Determine the [X, Y] coordinate at the center of the cell enclosing the given text.  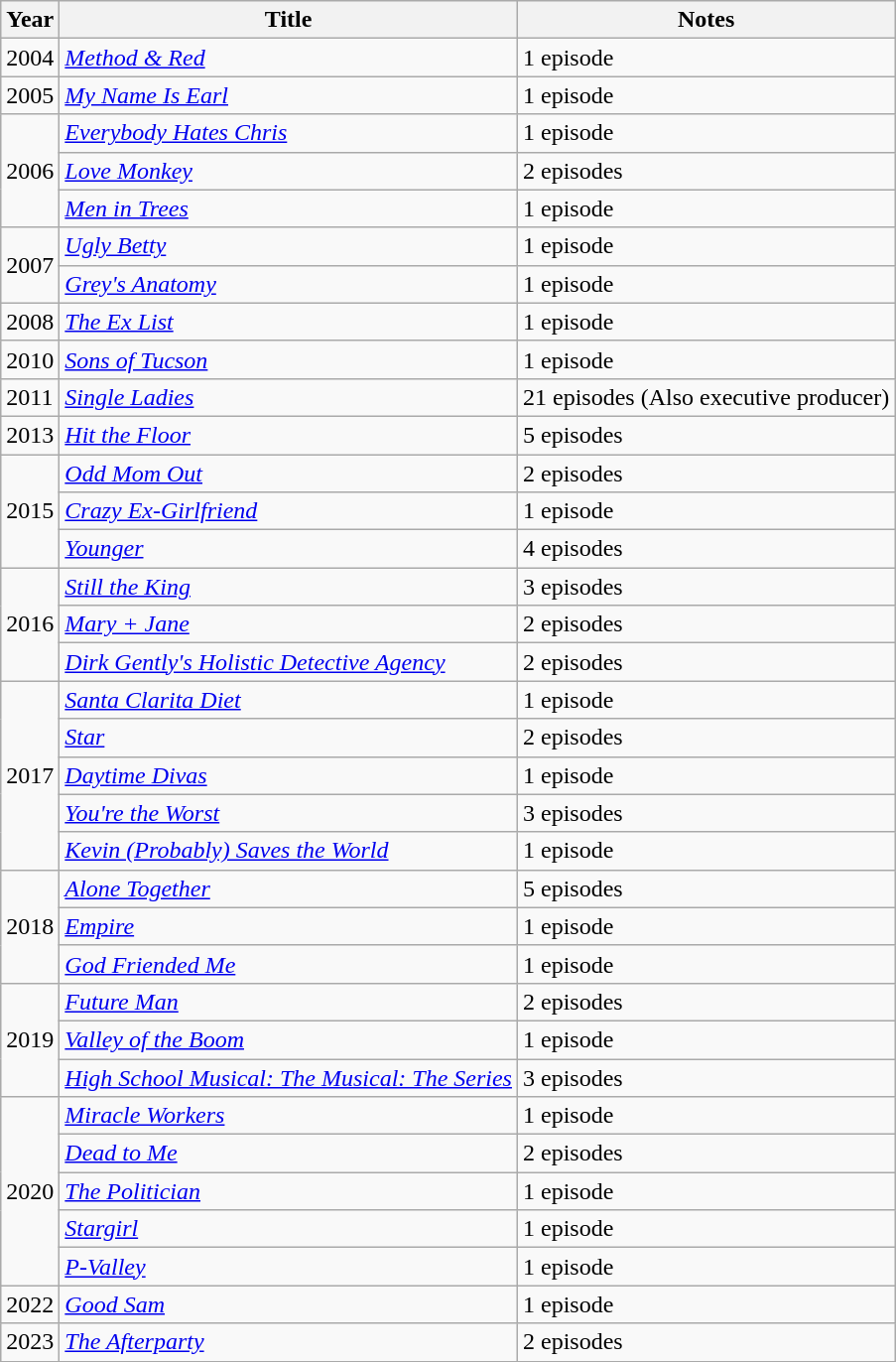
Younger [289, 549]
2020 [30, 1191]
Odd Mom Out [289, 474]
Still the King [289, 587]
Dead to Me [289, 1154]
Kevin (Probably) Saves the World [289, 851]
2023 [30, 1342]
Crazy Ex-Girlfriend [289, 511]
High School Musical: The Musical: The Series [289, 1077]
2011 [30, 397]
2022 [30, 1304]
Santa Clarita Diet [289, 700]
Sons of Tucson [289, 359]
The Politician [289, 1191]
Method & Red [289, 58]
Men in Trees [289, 208]
Love Monkey [289, 171]
The Ex List [289, 322]
Grey's Anatomy [289, 284]
21 episodes (Also executive producer) [705, 397]
2006 [30, 171]
P-Valley [289, 1267]
Dirk Gently's Holistic Detective Agency [289, 662]
2013 [30, 435]
Valley of the Boom [289, 1039]
My Name Is Earl [289, 95]
Notes [705, 20]
Daytime Divas [289, 775]
Hit the Floor [289, 435]
Alone Together [289, 888]
2004 [30, 58]
2007 [30, 265]
Stargirl [289, 1229]
2016 [30, 624]
God Friended Me [289, 964]
Single Ladies [289, 397]
Star [289, 738]
2017 [30, 775]
Empire [289, 926]
Everybody Hates Chris [289, 133]
Future Man [289, 1002]
Title [289, 20]
Ugly Betty [289, 246]
2008 [30, 322]
You're the Worst [289, 813]
4 episodes [705, 549]
Miracle Workers [289, 1116]
2010 [30, 359]
The Afterparty [289, 1342]
Mary + Jane [289, 624]
Good Sam [289, 1304]
2015 [30, 511]
2019 [30, 1039]
Year [30, 20]
2018 [30, 926]
2005 [30, 95]
